Return the (X, Y) coordinate for the center point of the cell that contains the specified text.  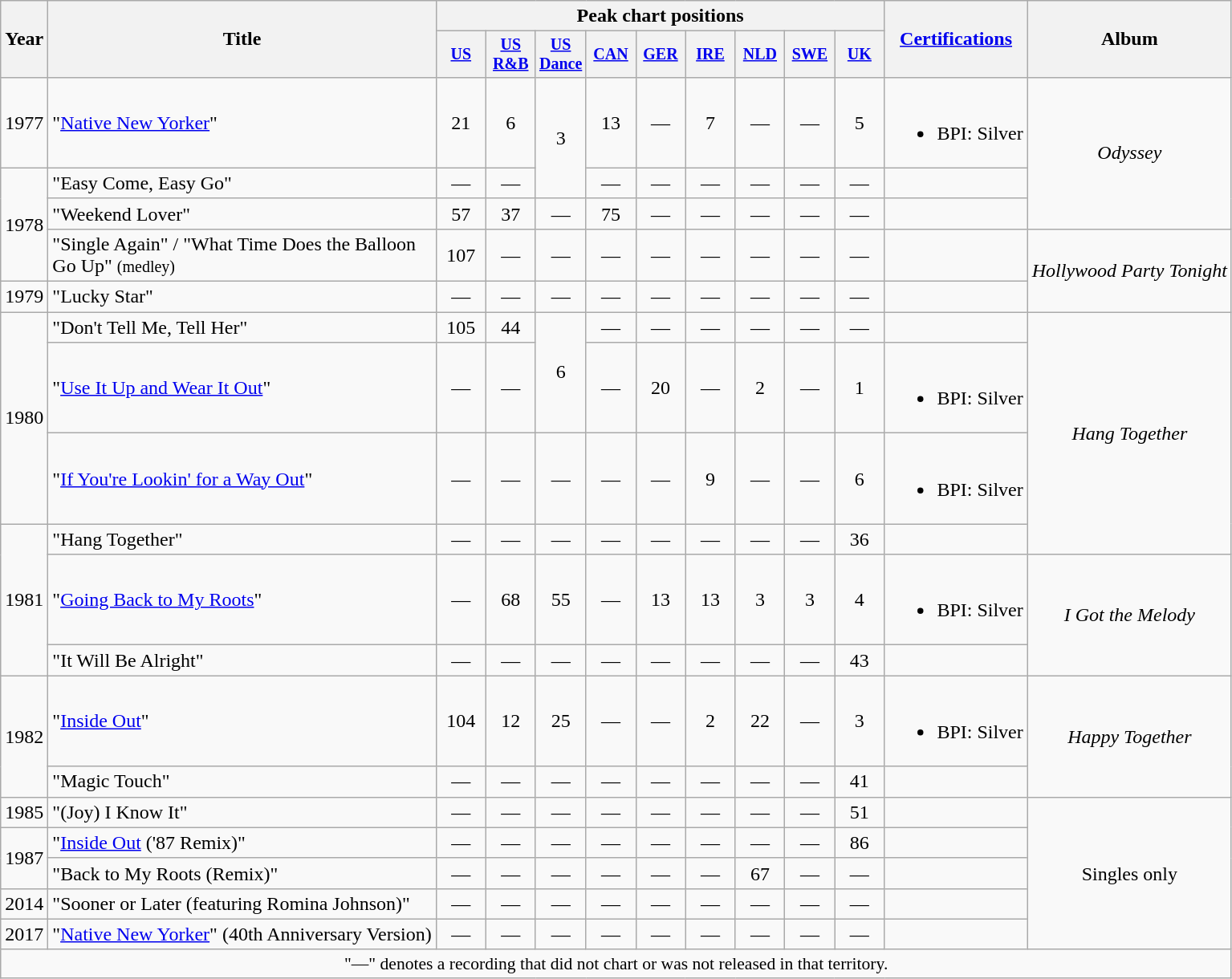
86 (860, 843)
1 (860, 388)
I Got the Melody (1129, 615)
55 (560, 600)
"Hang Together" (242, 539)
1981 (24, 600)
12 (510, 721)
37 (510, 213)
"Back to My Roots (Remix)" (242, 873)
"—" denotes a recording that did not chart or was not released in that territory. (616, 964)
21 (461, 122)
68 (510, 600)
"(Joy) I Know It" (242, 812)
"Don't Tell Me, Tell Her" (242, 327)
1985 (24, 812)
Year (24, 39)
41 (860, 782)
Album (1129, 39)
Peak chart positions (660, 16)
"If You're Lookin' for a Way Out" (242, 478)
44 (510, 327)
"Inside Out" (242, 721)
1980 (24, 418)
"Native New Yorker" (242, 122)
105 (461, 327)
UK (860, 55)
"Use It Up and Wear It Out" (242, 388)
1977 (24, 122)
CAN (611, 55)
"Going Back to My Roots" (242, 600)
67 (760, 873)
SWE (810, 55)
Singles only (1129, 873)
"Magic Touch" (242, 782)
1987 (24, 858)
Happy Together (1129, 737)
US (461, 55)
"Inside Out ('87 Remix)" (242, 843)
51 (860, 812)
"Lucky Star" (242, 297)
75 (611, 213)
"Single Again" / "What Time Does the BalloonGo Up" (medley) (242, 255)
7 (710, 122)
4 (860, 600)
Certifications (956, 39)
1979 (24, 297)
GER (661, 55)
57 (461, 213)
IRE (710, 55)
9 (710, 478)
107 (461, 255)
22 (760, 721)
104 (461, 721)
"Native New Yorker" (40th Anniversary Version) (242, 934)
Title (242, 39)
"It Will Be Alright" (242, 660)
1982 (24, 737)
USR&B (510, 55)
"Weekend Lover" (242, 213)
36 (860, 539)
2017 (24, 934)
Odyssey (1129, 152)
Hollywood Party Tonight (1129, 270)
USDance (560, 55)
20 (661, 388)
Hang Together (1129, 433)
1978 (24, 225)
"Sooner or Later (featuring Romina Johnson)" (242, 904)
43 (860, 660)
5 (860, 122)
2014 (24, 904)
"Easy Come, Easy Go" (242, 183)
NLD (760, 55)
25 (560, 721)
